From the cell containing the given text, extract its center point as [X, Y] coordinate. 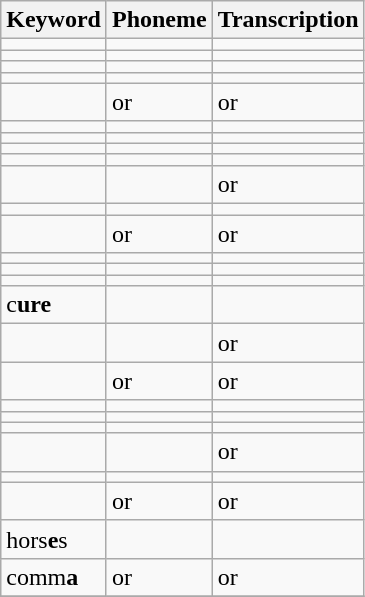
Keyword [54, 20]
Transcription [288, 20]
horses [54, 539]
cure [54, 305]
Phoneme [159, 20]
comma [54, 577]
